Provide the (X, Y) coordinate of the cell's center where the given text is located.  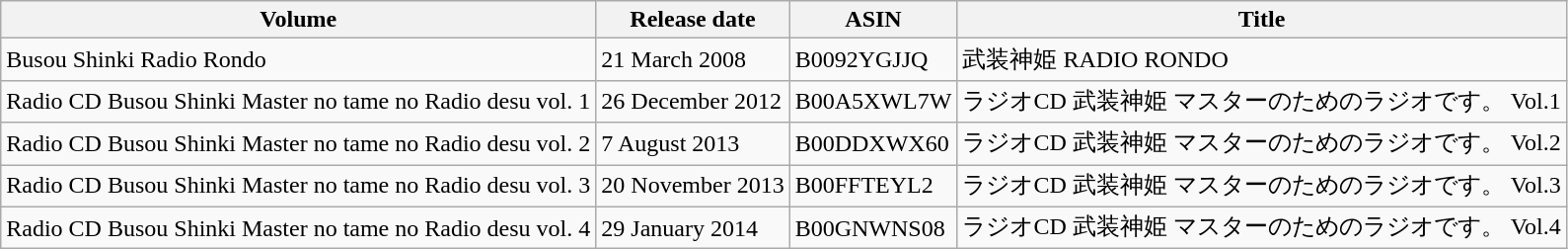
B00FFTEYL2 (873, 186)
Radio CD Busou Shinki Master no tame no Radio desu vol. 4 (298, 227)
20 November 2013 (693, 186)
Radio CD Busou Shinki Master no tame no Radio desu vol. 2 (298, 144)
B00GNWNS08 (873, 227)
29 January 2014 (693, 227)
ラジオCD 武装神姫 マスターのためのラジオです。 Vol.3 (1261, 186)
26 December 2012 (693, 101)
21 March 2008 (693, 59)
Title (1261, 20)
Busou Shinki Radio Rondo (298, 59)
B00DDXWX60 (873, 144)
武装神姫 RADIO RONDO (1261, 59)
B0092YGJJQ (873, 59)
Radio CD Busou Shinki Master no tame no Radio desu vol. 3 (298, 186)
ASIN (873, 20)
Radio CD Busou Shinki Master no tame no Radio desu vol. 1 (298, 101)
Release date (693, 20)
ラジオCD 武装神姫 マスターのためのラジオです。 Vol.4 (1261, 227)
7 August 2013 (693, 144)
Volume (298, 20)
B00A5XWL7W (873, 101)
ラジオCD 武装神姫 マスターのためのラジオです。 Vol.2 (1261, 144)
ラジオCD 武装神姫 マスターのためのラジオです。 Vol.1 (1261, 101)
